Detect which cell encompasses the target text, then output its [X, Y] center coordinate. 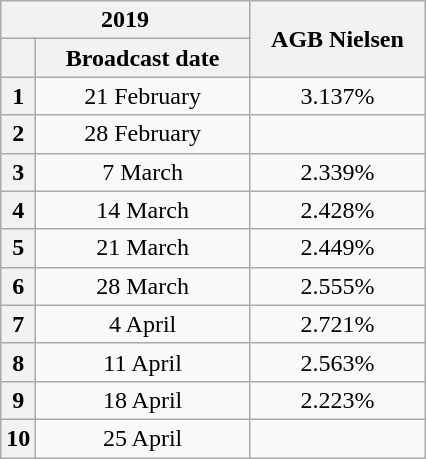
28 February [143, 134]
2 [18, 134]
2.449% [337, 248]
4 [18, 210]
21 February [143, 96]
AGB Nielsen [337, 39]
18 April [143, 400]
10 [18, 438]
2.721% [337, 324]
9 [18, 400]
Broadcast date [143, 58]
8 [18, 362]
1 [18, 96]
3 [18, 172]
11 April [143, 362]
4 April [143, 324]
6 [18, 286]
28 March [143, 286]
2019 [126, 20]
14 March [143, 210]
2.563% [337, 362]
21 March [143, 248]
2.339% [337, 172]
7 [18, 324]
3.137% [337, 96]
2.223% [337, 400]
7 March [143, 172]
5 [18, 248]
2.428% [337, 210]
2.555% [337, 286]
25 April [143, 438]
